From the cell containing the given text, extract its center point as [X, Y] coordinate. 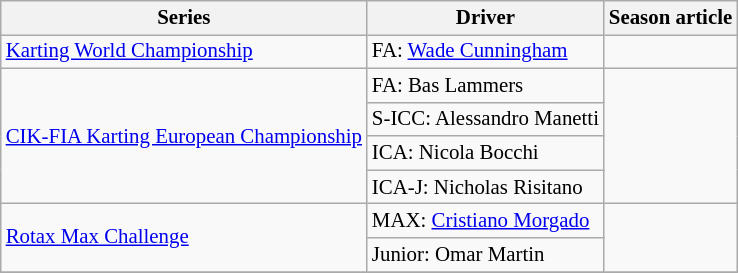
ICA: Nicola Bocchi [486, 153]
Karting World Championship [184, 51]
FA: Bas Lammers [486, 85]
ICA-J: Nicholas Risitano [486, 187]
Season article [670, 18]
S-ICC: Alessandro Manetti [486, 119]
Rotax Max Challenge [184, 238]
CIK-FIA Karting European Championship [184, 136]
Junior: Omar Martin [486, 255]
MAX: Cristiano Morgado [486, 221]
Series [184, 18]
Driver [486, 18]
FA: Wade Cunningham [486, 51]
